Capture the cell that displays the provided text and extract its [x, y] central coordinate. 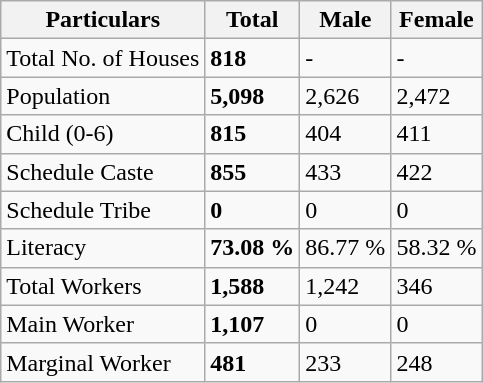
86.77 % [346, 248]
855 [252, 172]
Total No. of Houses [103, 58]
5,098 [252, 96]
404 [346, 134]
Particulars [103, 20]
Population [103, 96]
Literacy [103, 248]
1,242 [346, 286]
422 [436, 172]
Marginal Worker [103, 362]
2,626 [346, 96]
2,472 [436, 96]
1,588 [252, 286]
Main Worker [103, 324]
233 [346, 362]
Schedule Caste [103, 172]
411 [436, 134]
433 [346, 172]
Total [252, 20]
Female [436, 20]
Schedule Tribe [103, 210]
346 [436, 286]
Child (0-6) [103, 134]
Male [346, 20]
58.32 % [436, 248]
818 [252, 58]
Total Workers [103, 286]
73.08 % [252, 248]
248 [436, 362]
1,107 [252, 324]
481 [252, 362]
815 [252, 134]
